Return [X, Y] of the center of cell containing provided text 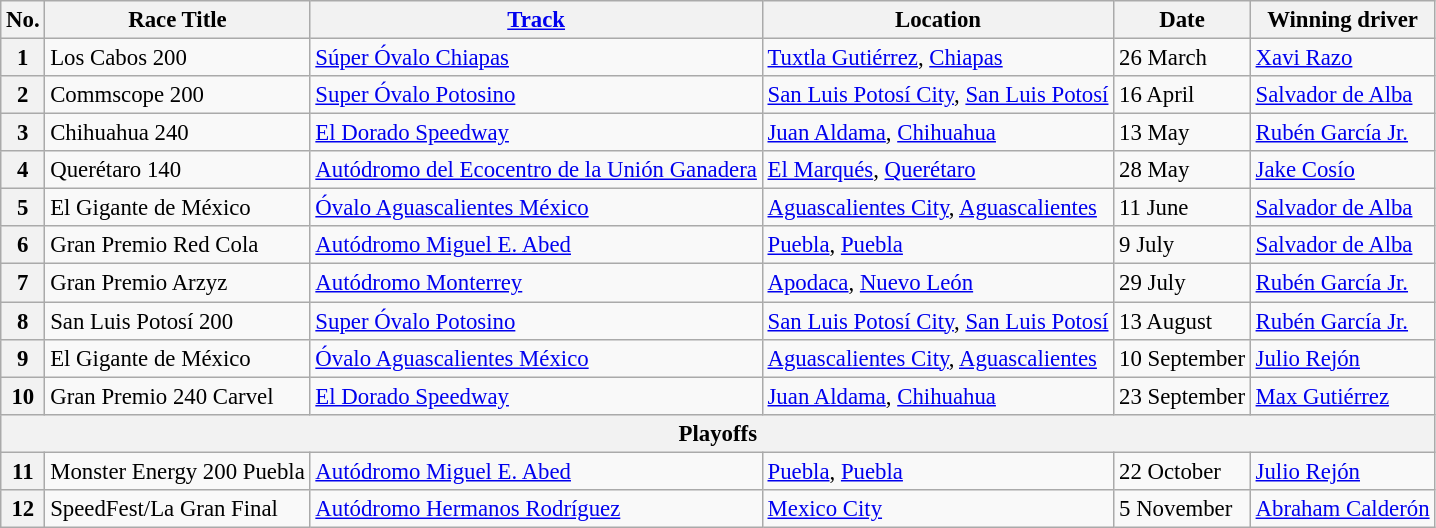
Gran Premio Arzyz [178, 283]
11 June [1182, 208]
Súper Óvalo Chiapas [536, 58]
22 October [1182, 471]
29 July [1182, 283]
Mexico City [938, 509]
23 September [1182, 396]
Winning driver [1342, 20]
Chihuahua 240 [178, 133]
5 [23, 208]
Autódromo Monterrey [536, 283]
SpeedFest/La Gran Final [178, 509]
Los Cabos 200 [178, 58]
13 August [1182, 321]
Gran Premio 240 Carvel [178, 396]
Abraham Calderón [1342, 509]
26 March [1182, 58]
Track [536, 20]
12 [23, 509]
Location [938, 20]
Date [1182, 20]
Querétaro 140 [178, 170]
13 May [1182, 133]
11 [23, 471]
Monster Energy 200 Puebla [178, 471]
9 [23, 358]
Apodaca, Nuevo León [938, 283]
28 May [1182, 170]
6 [23, 245]
Jake Cosío [1342, 170]
Gran Premio Red Cola [178, 245]
El Marqués, Querétaro [938, 170]
10 [23, 396]
10 September [1182, 358]
Tuxtla Gutiérrez, Chiapas [938, 58]
Autódromo del Ecocentro de la Unión Ganadera [536, 170]
8 [23, 321]
5 November [1182, 509]
Autódromo Hermanos Rodríguez [536, 509]
4 [23, 170]
3 [23, 133]
2 [23, 95]
No. [23, 20]
9 July [1182, 245]
Commscope 200 [178, 95]
7 [23, 283]
1 [23, 58]
San Luis Potosí 200 [178, 321]
Max Gutiérrez [1342, 396]
Xavi Razo [1342, 58]
Race Title [178, 20]
16 April [1182, 95]
Playoffs [718, 433]
